Return (X, Y) of the center of cell containing provided text 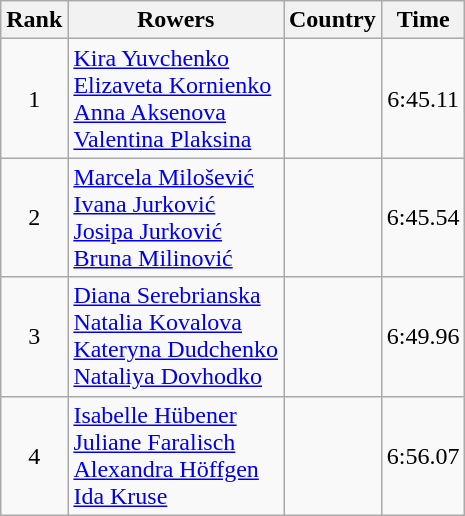
4 (34, 456)
6:45.11 (423, 98)
1 (34, 98)
2 (34, 218)
Diana SerebrianskaNatalia KovalovaKateryna DudchenkoNataliya Dovhodko (176, 336)
6:45.54 (423, 218)
Marcela MiloševićIvana JurkovićJosipa JurkovićBruna Milinović (176, 218)
6:49.96 (423, 336)
Country (333, 20)
Rowers (176, 20)
6:56.07 (423, 456)
Isabelle HübenerJuliane FaralischAlexandra HöffgenIda Kruse (176, 456)
Rank (34, 20)
Kira YuvchenkoElizaveta KornienkoAnna AksenovaValentina Plaksina (176, 98)
Time (423, 20)
3 (34, 336)
